For the text-containing cell, return its midpoint in (X, Y) coordinate format. 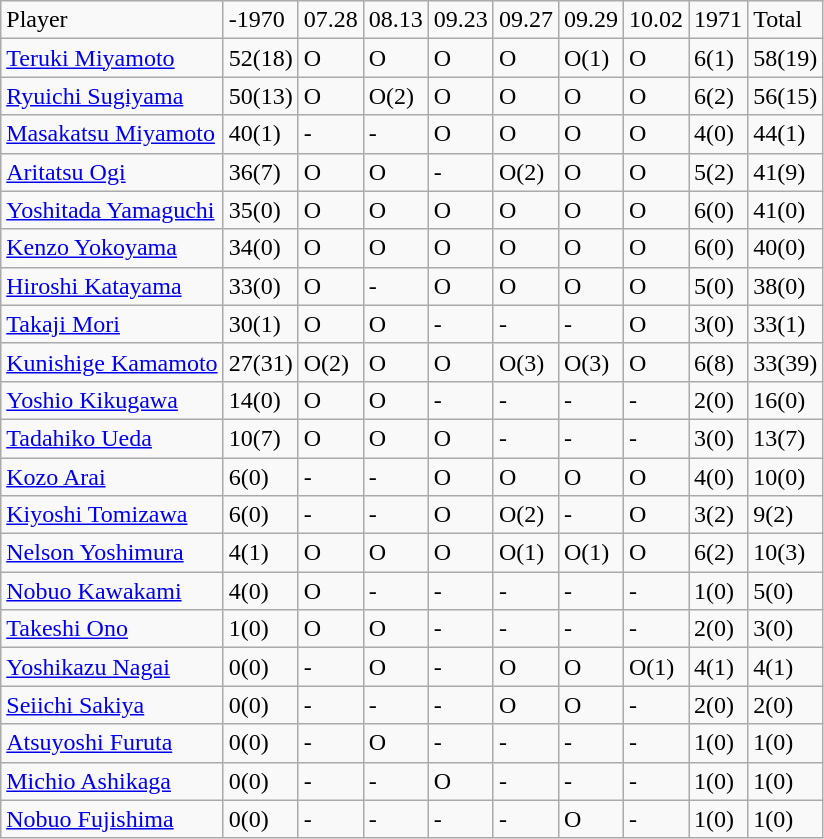
Kunishige Kamamoto (112, 362)
Nobuo Fujishima (112, 819)
13(7) (786, 438)
40(0) (786, 248)
41(9) (786, 172)
Aritatsu Ogi (112, 172)
09.23 (460, 20)
Player (112, 20)
33(39) (786, 362)
Hiroshi Katayama (112, 286)
-1970 (260, 20)
38(0) (786, 286)
10.02 (656, 20)
16(0) (786, 400)
Michio Ashikaga (112, 781)
Total (786, 20)
Nobuo Kawakami (112, 591)
5(2) (718, 172)
34(0) (260, 248)
44(1) (786, 134)
08.13 (396, 20)
35(0) (260, 210)
56(15) (786, 96)
Yoshitada Yamaguchi (112, 210)
Ryuichi Sugiyama (112, 96)
3(2) (718, 515)
Teruki Miyamoto (112, 58)
Kozo Arai (112, 477)
09.27 (526, 20)
6(8) (718, 362)
Masakatsu Miyamoto (112, 134)
33(1) (786, 324)
Tadahiko Ueda (112, 438)
9(2) (786, 515)
27(31) (260, 362)
1971 (718, 20)
50(13) (260, 96)
Takaji Mori (112, 324)
Kenzo Yokoyama (112, 248)
58(19) (786, 58)
36(7) (260, 172)
Atsuyoshi Furuta (112, 743)
Yoshio Kikugawa (112, 400)
30(1) (260, 324)
10(3) (786, 553)
Kiyoshi Tomizawa (112, 515)
10(0) (786, 477)
Yoshikazu Nagai (112, 667)
Nelson Yoshimura (112, 553)
40(1) (260, 134)
10(7) (260, 438)
09.29 (590, 20)
07.28 (330, 20)
14(0) (260, 400)
52(18) (260, 58)
Seiichi Sakiya (112, 705)
6(1) (718, 58)
41(0) (786, 210)
Takeshi Ono (112, 629)
33(0) (260, 286)
